Find where the given text appears and provide that cell's center as [x, y] coordinate. 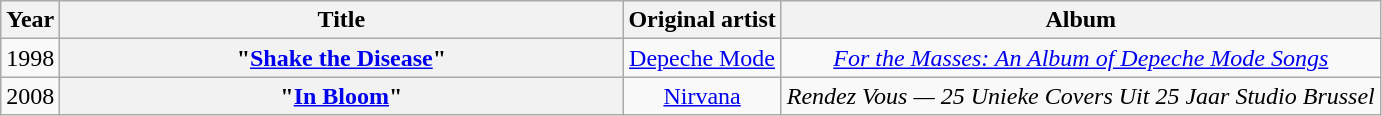
"In Bloom" [342, 96]
Title [342, 20]
Rendez Vous — 25 Unieke Covers Uit 25 Jaar Studio Brussel [1080, 96]
Year [30, 20]
Album [1080, 20]
For the Masses: An Album of Depeche Mode Songs [1080, 58]
2008 [30, 96]
"Shake the Disease" [342, 58]
Nirvana [702, 96]
Original artist [702, 20]
1998 [30, 58]
Depeche Mode [702, 58]
